Output the [x, y] coordinate of the center of the cell containing the given text.  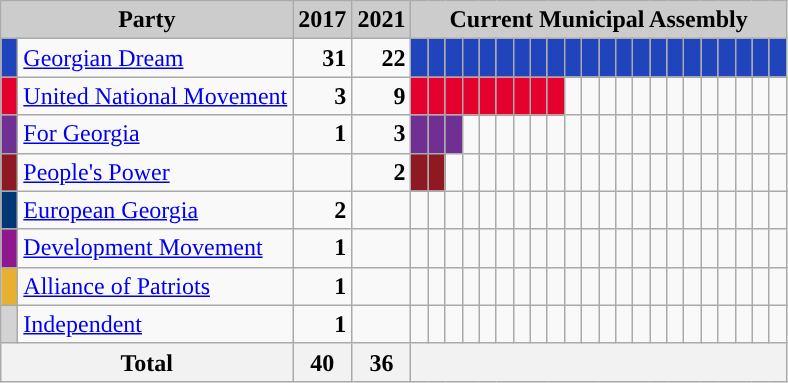
Total [147, 362]
36 [382, 362]
2017 [322, 20]
9 [382, 96]
Georgian Dream [156, 58]
People's Power [156, 172]
Alliance of Patriots [156, 286]
31 [322, 58]
40 [322, 362]
2021 [382, 20]
United National Movement [156, 96]
Party [147, 20]
Current Municipal Assembly [598, 20]
Independent [156, 324]
22 [382, 58]
Development Movement [156, 248]
European Georgia [156, 210]
For Georgia [156, 134]
